Provide the (X, Y) coordinate of the cell's center where the given text is located.  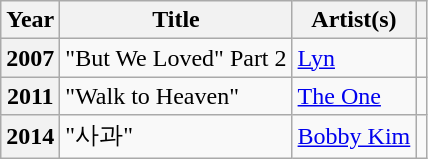
"But We Loved" Part 2 (176, 58)
Lyn (354, 58)
Bobby Kim (354, 136)
Artist(s) (354, 20)
2011 (30, 96)
2007 (30, 58)
"사과" (176, 136)
2014 (30, 136)
"Walk to Heaven" (176, 96)
The One (354, 96)
Year (30, 20)
Title (176, 20)
